For the text-containing cell, return its midpoint in [x, y] coordinate format. 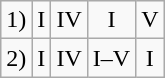
V [150, 20]
1) [16, 20]
I–V [111, 58]
2) [16, 58]
